Search for the cell housing the specified text and yield its [X, Y] center coordinate. 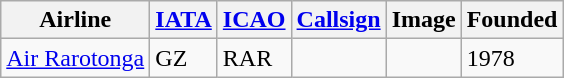
Air Rarotonga [76, 58]
Airline [76, 20]
ICAO [254, 20]
IATA [184, 20]
GZ [184, 58]
Callsign [338, 20]
Image [424, 20]
1978 [512, 58]
Founded [512, 20]
RAR [254, 58]
